Capture the cell that displays the provided text and extract its [x, y] central coordinate. 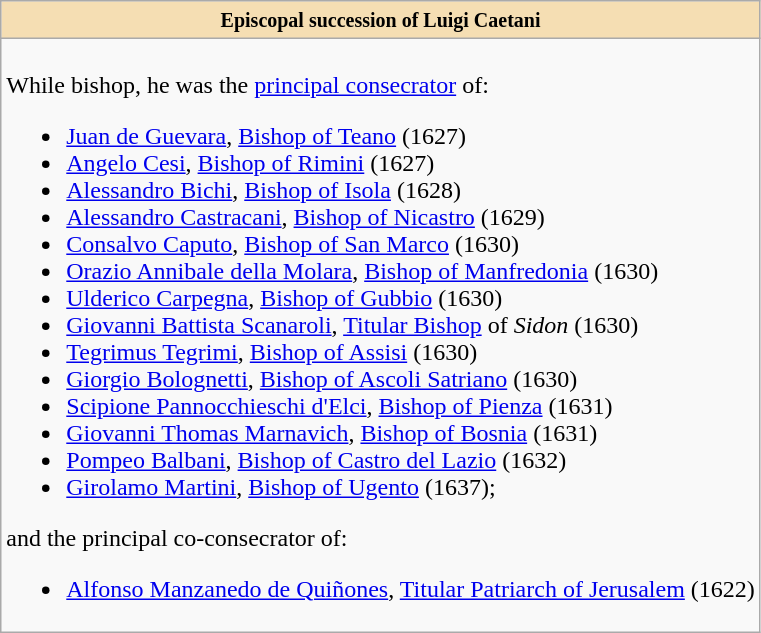
Episcopal succession of Luigi Caetani [381, 20]
